Capture the cell that displays the provided text and extract its (x, y) central coordinate. 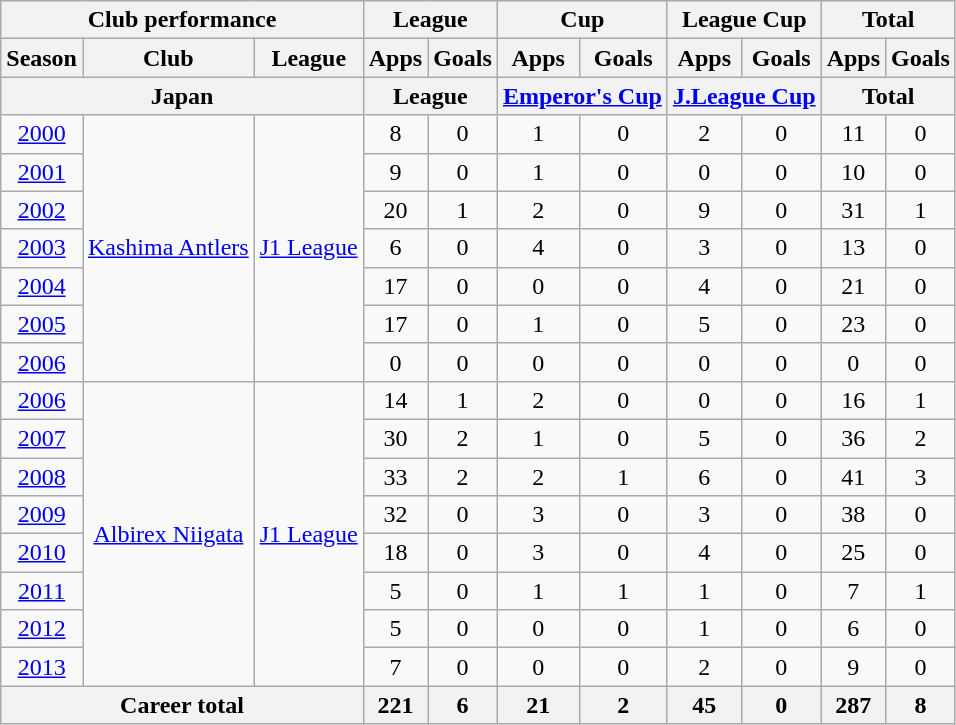
11 (853, 134)
J.League Cup (744, 96)
2004 (42, 286)
Kashima Antlers (168, 248)
2007 (42, 438)
2000 (42, 134)
2012 (42, 629)
2013 (42, 667)
33 (395, 477)
41 (853, 477)
Season (42, 58)
287 (853, 705)
36 (853, 438)
Club (168, 58)
League Cup (744, 20)
2011 (42, 591)
20 (395, 210)
32 (395, 515)
Club performance (182, 20)
10 (853, 172)
221 (395, 705)
2010 (42, 553)
Japan (182, 96)
30 (395, 438)
Albirex Niigata (168, 533)
2008 (42, 477)
14 (395, 400)
13 (853, 248)
38 (853, 515)
31 (853, 210)
18 (395, 553)
2005 (42, 324)
25 (853, 553)
2001 (42, 172)
Career total (182, 705)
2003 (42, 248)
45 (704, 705)
Emperor's Cup (582, 96)
2002 (42, 210)
2009 (42, 515)
16 (853, 400)
23 (853, 324)
Cup (582, 20)
